Capture the cell that displays the provided text and extract its [x, y] central coordinate. 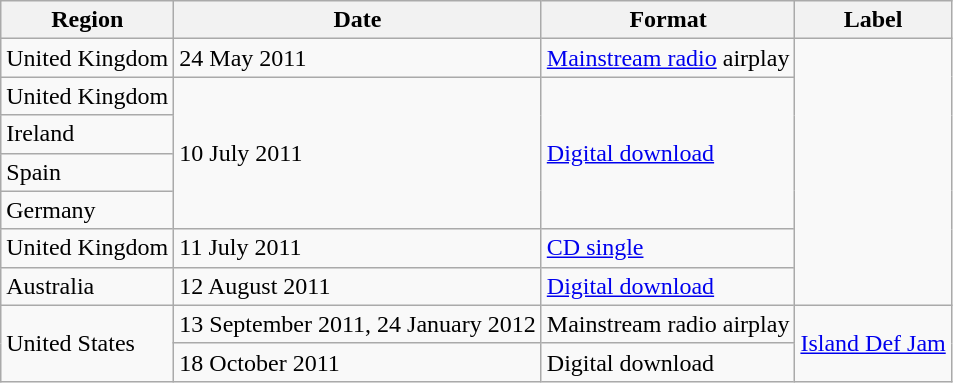
Ireland [88, 134]
24 May 2011 [358, 58]
12 August 2011 [358, 286]
11 July 2011 [358, 248]
CD single [668, 248]
Australia [88, 286]
Germany [88, 210]
18 October 2011 [358, 362]
Date [358, 20]
Label [873, 20]
Region [88, 20]
10 July 2011 [358, 153]
Island Def Jam [873, 343]
United States [88, 343]
Spain [88, 172]
13 September 2011, 24 January 2012 [358, 324]
Format [668, 20]
